From the cell containing the given text, extract its center point as (x, y) coordinate. 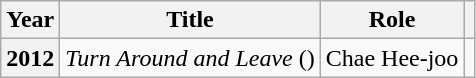
2012 (30, 58)
Role (392, 20)
Year (30, 20)
Title (190, 20)
Chae Hee-joo (392, 58)
Turn Around and Leave () (190, 58)
